Return the [X, Y] coordinate for the center point of the cell that contains the specified text.  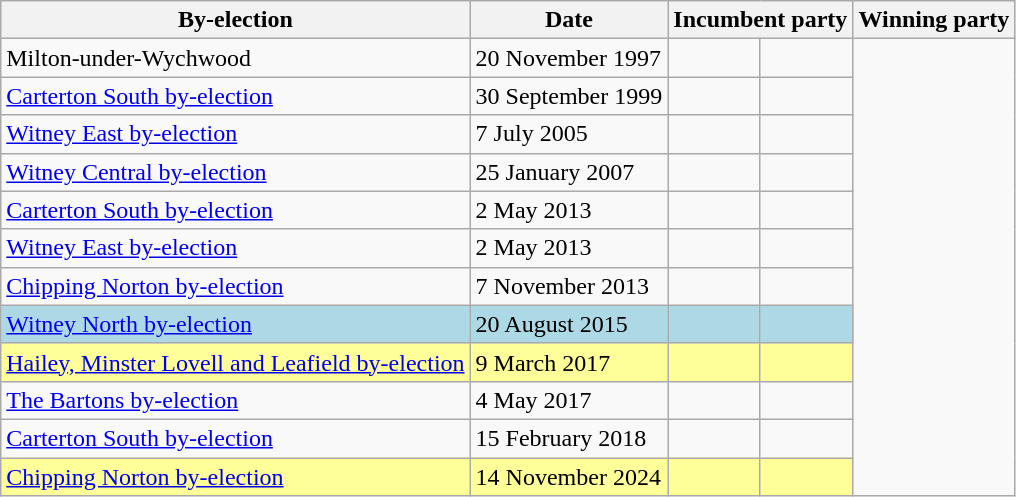
20 August 2015 [569, 324]
7 November 2013 [569, 286]
15 February 2018 [569, 438]
9 March 2017 [569, 362]
30 September 1999 [569, 96]
25 January 2007 [569, 172]
Incumbent party [760, 20]
Hailey, Minster Lovell and Leafield by-election [236, 362]
Milton-under-Wychwood [236, 58]
By-election [236, 20]
The Bartons by-election [236, 400]
Witney North by-election [236, 324]
20 November 1997 [569, 58]
Date [569, 20]
14 November 2024 [569, 477]
4 May 2017 [569, 400]
Witney Central by-election [236, 172]
7 July 2005 [569, 134]
Winning party [934, 20]
